Locate the cell with the specified text and output its (x, y) center coordinate. 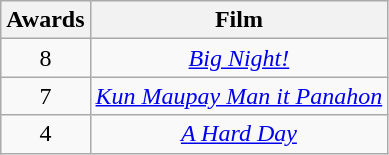
7 (46, 96)
8 (46, 58)
Kun Maupay Man it Panahon (239, 96)
4 (46, 134)
Big Night! (239, 58)
A Hard Day (239, 134)
Film (239, 20)
Awards (46, 20)
